For the text-containing cell, return its midpoint in [x, y] coordinate format. 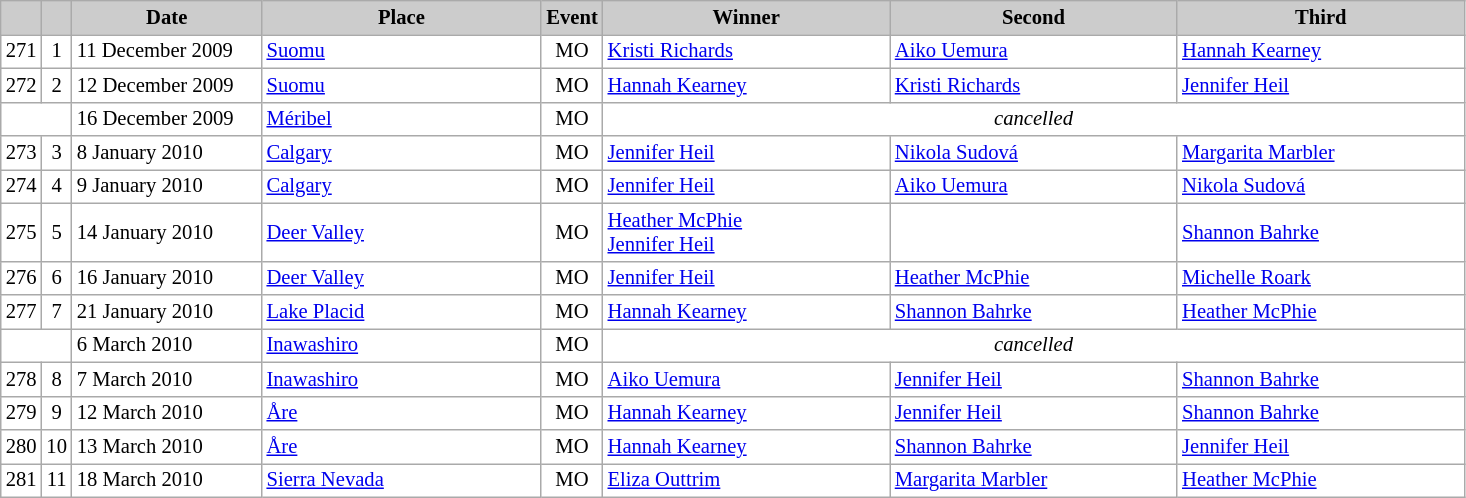
277 [22, 311]
14 January 2010 [167, 232]
9 [56, 413]
273 [22, 153]
18 March 2010 [167, 480]
21 January 2010 [167, 311]
275 [22, 232]
Place [402, 17]
8 [56, 379]
8 January 2010 [167, 153]
Second [1034, 17]
274 [22, 186]
5 [56, 232]
11 [56, 480]
Event [572, 17]
271 [22, 51]
276 [22, 278]
12 March 2010 [167, 413]
16 January 2010 [167, 278]
11 December 2009 [167, 51]
Michelle Roark [1320, 278]
1 [56, 51]
272 [22, 85]
Date [167, 17]
278 [22, 379]
6 [56, 278]
Winner [746, 17]
7 March 2010 [167, 379]
Third [1320, 17]
2 [56, 85]
281 [22, 480]
Sierra Nevada [402, 480]
279 [22, 413]
16 December 2009 [167, 119]
3 [56, 153]
12 December 2009 [167, 85]
13 March 2010 [167, 447]
7 [56, 311]
280 [22, 447]
Heather McPhie Jennifer Heil [746, 232]
9 January 2010 [167, 186]
10 [56, 447]
Méribel [402, 119]
4 [56, 186]
Eliza Outtrim [746, 480]
6 March 2010 [167, 345]
Lake Placid [402, 311]
